Extract the [X, Y] coordinate from the center of the cell holding the provided text.  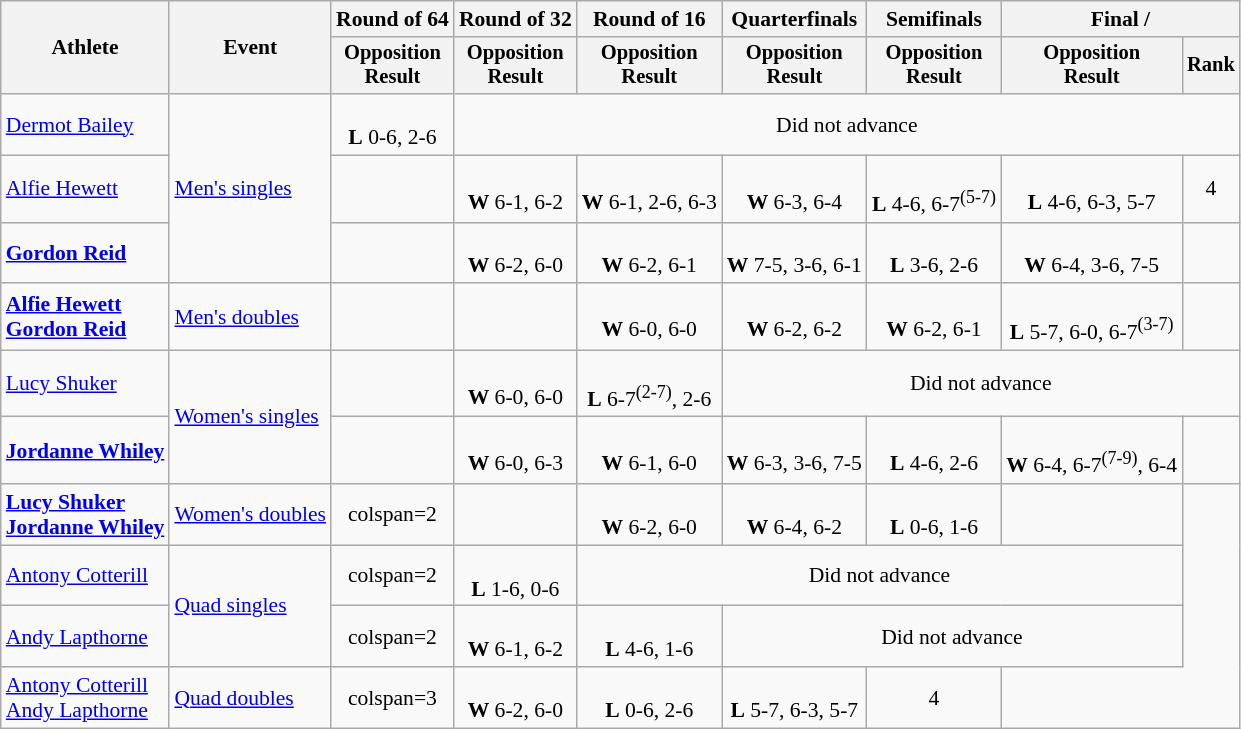
Antony Cotterill [86, 576]
W 6-4, 6-7(7-9), 6-4 [1092, 450]
L 1-6, 0-6 [516, 576]
Lucy Shuker Jordanne Whiley [86, 514]
L 6-7(2-7), 2-6 [650, 384]
Dermot Bailey [86, 124]
L 4-6, 6-7(5-7) [934, 190]
W 6-1, 2-6, 6-3 [650, 190]
L 4-6, 1-6 [650, 636]
Semifinals [934, 19]
Women's singles [250, 417]
L 4-6, 2-6 [934, 450]
W 6-3, 6-4 [794, 190]
L 4-6, 6-3, 5-7 [1092, 190]
W 6-0, 6-3 [516, 450]
Round of 32 [516, 19]
Men's singles [250, 188]
L 0-6, 1-6 [934, 514]
Final / [1120, 19]
colspan=3 [392, 698]
Athlete [86, 48]
Gordon Reid [86, 252]
Event [250, 48]
W 7-5, 3-6, 6-1 [794, 252]
Round of 16 [650, 19]
Antony Cotterill Andy Lapthorne [86, 698]
W 6-3, 3-6, 7-5 [794, 450]
L 5-7, 6-0, 6-7(3-7) [1092, 318]
Quad singles [250, 606]
Andy Lapthorne [86, 636]
L 5-7, 6-3, 5-7 [794, 698]
Jordanne Whiley [86, 450]
Rank [1211, 66]
W 6-1, 6-0 [650, 450]
Quarterfinals [794, 19]
Men's doubles [250, 318]
Women's doubles [250, 514]
Round of 64 [392, 19]
W 6-2, 6-2 [794, 318]
L 3-6, 2-6 [934, 252]
Quad doubles [250, 698]
W 6-4, 6-2 [794, 514]
Alfie Hewett [86, 190]
Alfie Hewett Gordon Reid [86, 318]
Lucy Shuker [86, 384]
W 6-4, 3-6, 7-5 [1092, 252]
